Capture the cell that displays the provided text and extract its (x, y) central coordinate. 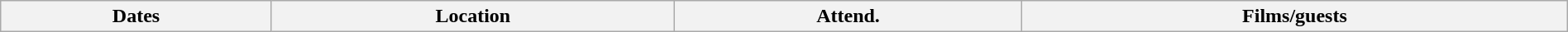
Attend. (848, 16)
Films/guests (1295, 16)
Dates (136, 16)
Location (473, 16)
